Identify which cell holds the provided text, then report its [X, Y] central coordinate. 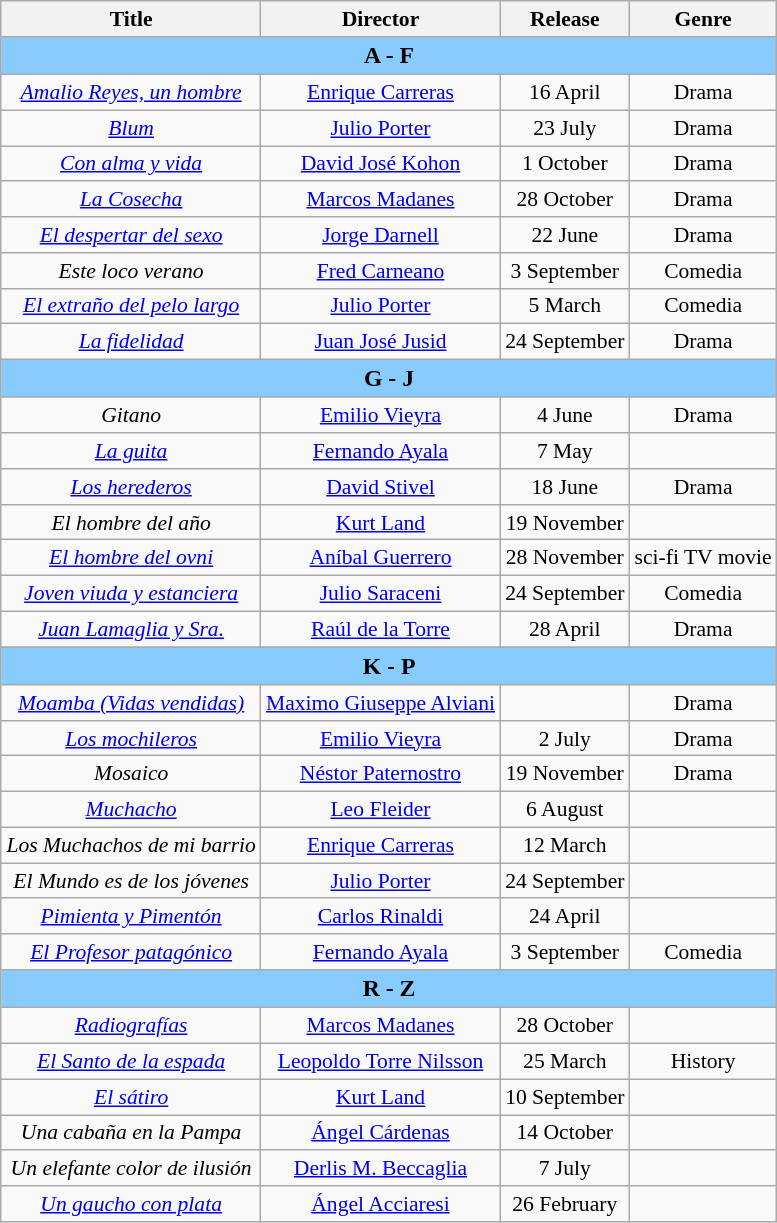
25 March [564, 1062]
Jorge Darnell [380, 235]
Muchacho [131, 810]
Ángel Acciaresi [380, 1204]
El hombre del ovni [131, 558]
24 April [564, 917]
Director [380, 19]
sci-fi TV movie [702, 558]
G - J [388, 379]
Juan José Jusid [380, 342]
Ángel Cárdenas [380, 1133]
Néstor Paternostro [380, 774]
2 July [564, 739]
A - F [388, 56]
Con alma y vida [131, 164]
El Mundo es de los jóvenes [131, 881]
Derlis M. Beccaglia [380, 1169]
Joven viuda y estanciera [131, 594]
History [702, 1062]
26 February [564, 1204]
Leopoldo Torre Nilsson [380, 1062]
18 June [564, 487]
10 September [564, 1097]
El despertar del sexo [131, 235]
Una cabaña en la Pampa [131, 1133]
7 July [564, 1169]
Genre [702, 19]
Moamba (Vidas vendidas) [131, 703]
Carlos Rinaldi [380, 917]
7 May [564, 451]
La guita [131, 451]
Los herederos [131, 487]
Un elefante color de ilusión [131, 1169]
El extraño del pelo largo [131, 306]
Julio Saraceni [380, 594]
David Stivel [380, 487]
Gitano [131, 416]
Leo Fleider [380, 810]
23 July [564, 128]
David José Kohon [380, 164]
Release [564, 19]
K - P [388, 666]
16 April [564, 93]
El Profesor patagónico [131, 952]
El hombre del año [131, 523]
6 August [564, 810]
4 June [564, 416]
Title [131, 19]
Este loco verano [131, 271]
1 October [564, 164]
Blum [131, 128]
Aníbal Guerrero [380, 558]
Los mochileros [131, 739]
Radiografías [131, 1026]
28 November [564, 558]
El sátiro [131, 1097]
22 June [564, 235]
Los Muchachos de mi barrio [131, 846]
14 October [564, 1133]
28 April [564, 629]
5 March [564, 306]
Un gaucho con plata [131, 1204]
Amalio Reyes, un hombre [131, 93]
Mosaico [131, 774]
12 March [564, 846]
Raúl de la Torre [380, 629]
Maximo Giuseppe Alviani [380, 703]
El Santo de la espada [131, 1062]
La fidelidad [131, 342]
La Cosecha [131, 200]
R - Z [388, 989]
Fred Carneano [380, 271]
Juan Lamaglia y Sra. [131, 629]
Pimienta y Pimentón [131, 917]
